Pinpoint the cell where the given text exists, returning its [x, y] midpoint coordinate. 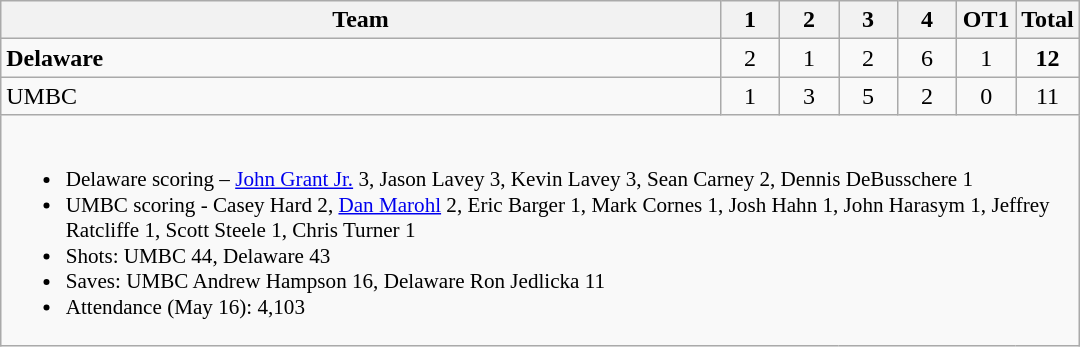
UMBC [361, 96]
4 [928, 20]
Total [1048, 20]
12 [1048, 58]
0 [986, 96]
Team [361, 20]
6 [928, 58]
OT1 [986, 20]
Delaware [361, 58]
5 [868, 96]
11 [1048, 96]
